From the cell containing the given text, extract its center point as (X, Y) coordinate. 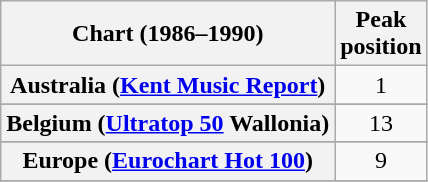
Belgium (Ultratop 50 Wallonia) (168, 123)
9 (381, 161)
1 (381, 85)
Peakposition (381, 34)
Europe (Eurochart Hot 100) (168, 161)
Chart (1986–1990) (168, 34)
Australia (Kent Music Report) (168, 85)
13 (381, 123)
